Detect which cell encompasses the target text, then output its (X, Y) center coordinate. 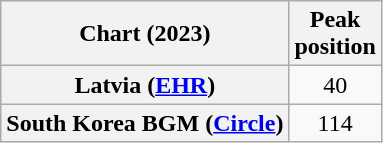
Latvia (EHR) (145, 85)
Peakposition (335, 34)
114 (335, 123)
Chart (2023) (145, 34)
South Korea BGM (Circle) (145, 123)
40 (335, 85)
